Provide the (X, Y) coordinate of the cell's center where the given text is located.  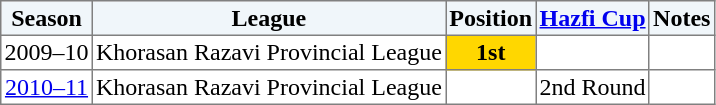
League (268, 18)
Position (491, 18)
2010–11 (47, 87)
1st (491, 52)
2nd Round (593, 87)
Season (47, 18)
Hazfi Cup (593, 18)
Notes (682, 18)
2009–10 (47, 52)
